From the cell containing the given text, extract its center point as (X, Y) coordinate. 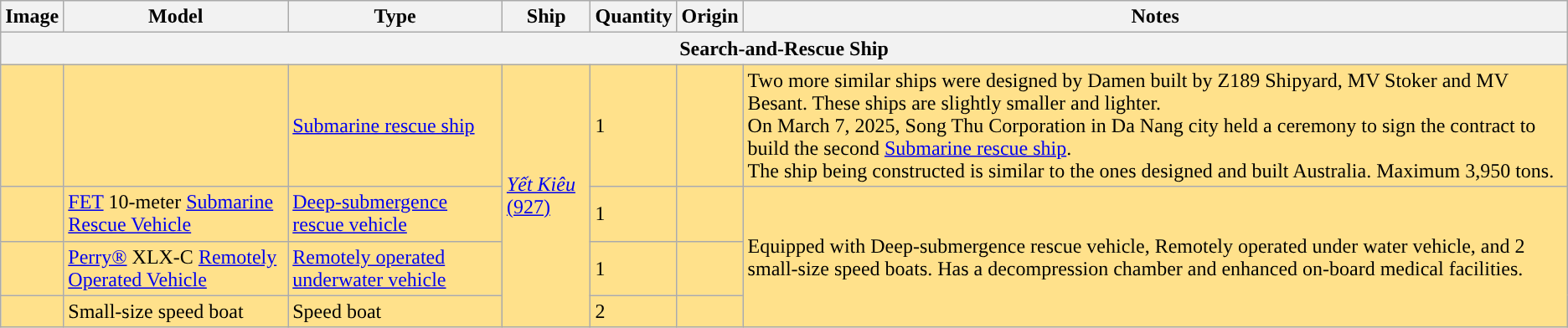
Image (32, 17)
Submarine rescue ship (395, 126)
Notes (1155, 17)
Perry® XLX-C Remotely Operated Vehicle (176, 268)
Yết Kiêu (927) (546, 196)
Search-and-Rescue Ship (784, 49)
Speed boat (395, 311)
Remotely operated underwater vehicle (395, 268)
Origin (710, 17)
Model (176, 17)
Type (395, 17)
Deep-submergence rescue vehicle (395, 214)
Ship (546, 17)
FET 10-meter Submarine Rescue Vehicle (176, 214)
Small-size speed boat (176, 311)
Quantity (633, 17)
2 (633, 311)
